Search for the cell housing the specified text and yield its [x, y] center coordinate. 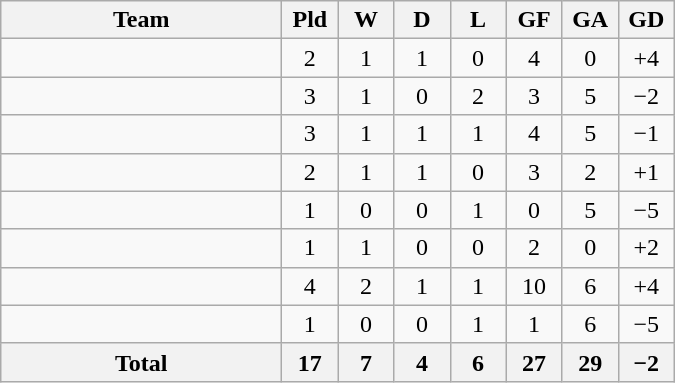
Total [142, 362]
D [422, 20]
W [366, 20]
Team [142, 20]
+2 [646, 248]
7 [366, 362]
GF [534, 20]
−1 [646, 134]
GA [590, 20]
10 [534, 286]
GD [646, 20]
L [478, 20]
Pld [310, 20]
+1 [646, 172]
29 [590, 362]
17 [310, 362]
27 [534, 362]
